Scan for the cell matching the given text and deliver its [X, Y] coordinate at center. 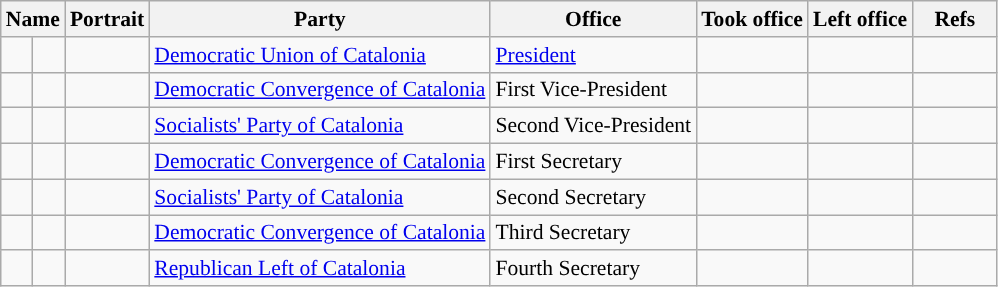
President [593, 55]
Left office [860, 19]
Second Vice-President [593, 126]
First Vice-President [593, 90]
Party [320, 19]
Third Secretary [593, 233]
Fourth Secretary [593, 269]
Refs [954, 19]
First Secretary [593, 162]
Democratic Union of Catalonia [320, 55]
Second Secretary [593, 197]
Took office [752, 19]
Office [593, 19]
Name [33, 19]
Portrait [107, 19]
Republican Left of Catalonia [320, 269]
